Return the [x, y] coordinate for the center point of the cell that contains the specified text.  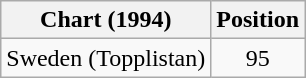
Sweden (Topplistan) [106, 58]
95 [258, 58]
Chart (1994) [106, 20]
Position [258, 20]
